Find where the given text appears and provide that cell's center as [X, Y] coordinate. 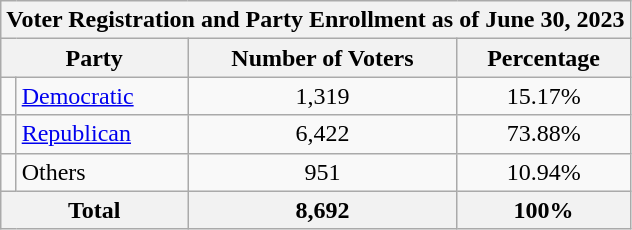
Percentage [544, 58]
Number of Voters [323, 58]
951 [323, 172]
100% [544, 210]
Voter Registration and Party Enrollment as of June 30, 2023 [316, 20]
8,692 [323, 210]
Democratic [102, 96]
73.88% [544, 134]
1,319 [323, 96]
10.94% [544, 172]
15.17% [544, 96]
6,422 [323, 134]
Others [102, 172]
Total [94, 210]
Party [94, 58]
Republican [102, 134]
